Identify which cell holds the provided text, then report its [x, y] central coordinate. 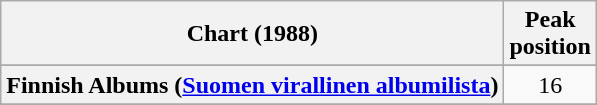
Finnish Albums (Suomen virallinen albumilista) [252, 85]
16 [550, 85]
Peakposition [550, 34]
Chart (1988) [252, 34]
